Return (x, y) of the center of cell containing provided text 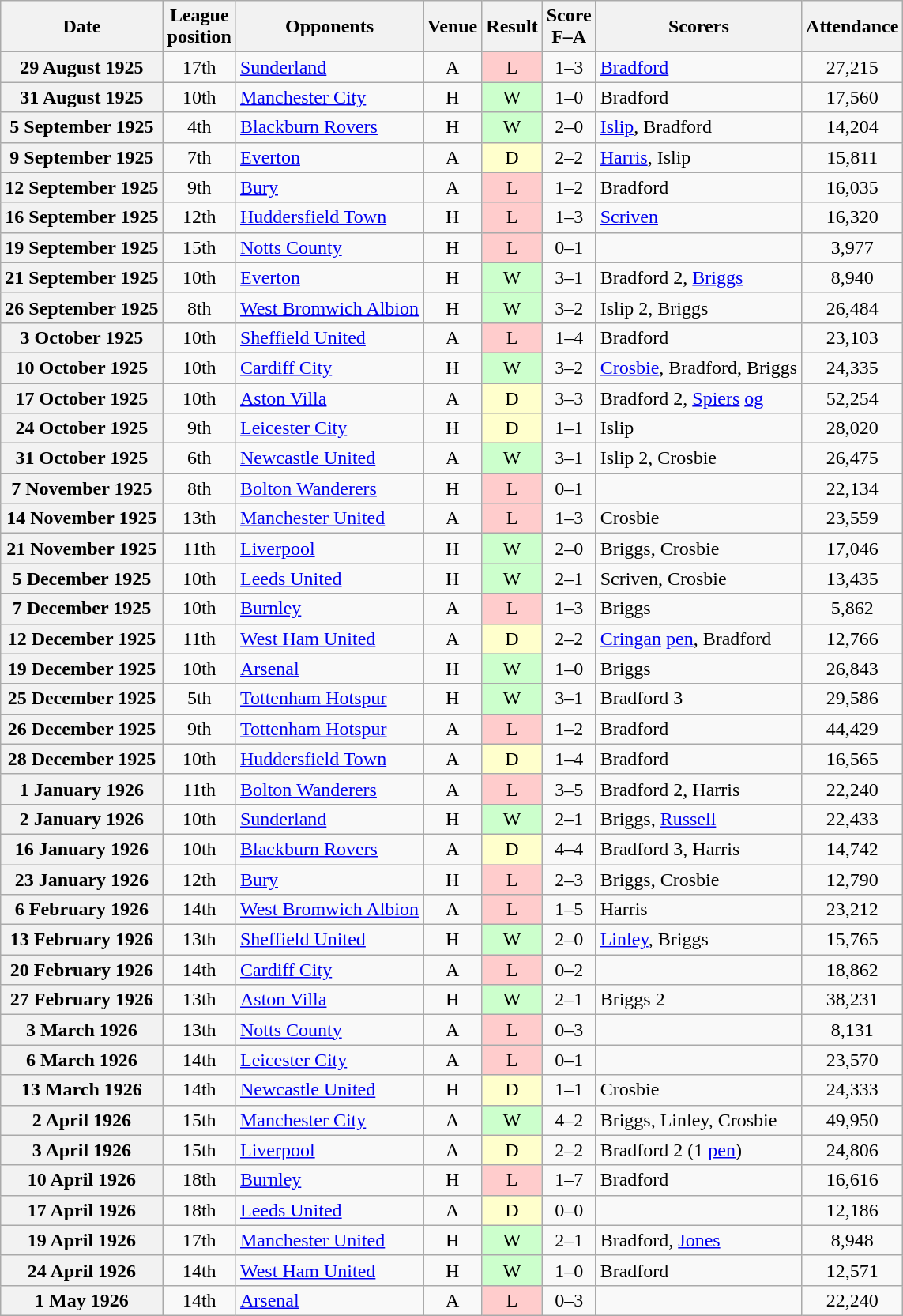
3,977 (852, 247)
8,131 (852, 1030)
4–2 (569, 1120)
10 April 1926 (82, 1180)
Bradford, Jones (698, 1240)
16,616 (852, 1180)
19 April 1926 (82, 1240)
1 May 1926 (82, 1300)
Attendance (852, 27)
3 April 1926 (82, 1150)
2 January 1926 (82, 819)
Date (82, 27)
24,806 (852, 1150)
38,231 (852, 1000)
Bradford 3 (698, 699)
13 March 1926 (82, 1090)
27 February 1926 (82, 1000)
3 March 1926 (82, 1030)
12,766 (852, 639)
Bradford 2 (1 pen) (698, 1150)
21 September 1925 (82, 277)
6 February 1926 (82, 910)
14 November 1925 (82, 518)
29 August 1925 (82, 67)
26,484 (852, 307)
31 October 1925 (82, 458)
5,862 (852, 609)
23,212 (852, 910)
5 December 1925 (82, 579)
10 October 1925 (82, 368)
Harris (698, 910)
4th (199, 127)
9 September 1925 (82, 157)
29,586 (852, 699)
15,765 (852, 940)
4–4 (569, 849)
23,559 (852, 518)
Briggs, Russell (698, 819)
2 April 1926 (82, 1120)
19 September 1925 (82, 247)
Harris, Islip (698, 157)
ScoreF–A (569, 27)
12,571 (852, 1270)
3–5 (569, 789)
17 April 1926 (82, 1210)
28 December 1925 (82, 759)
14,204 (852, 127)
16,565 (852, 759)
6 March 1926 (82, 1060)
24 April 1926 (82, 1270)
Bradford 2, Spiers og (698, 398)
Linley, Briggs (698, 940)
Briggs, Linley, Crosbie (698, 1120)
13 February 1926 (82, 940)
Briggs 2 (698, 1000)
26,843 (852, 669)
Islip 2, Crosbie (698, 458)
Scriven, Crosbie (698, 579)
1–5 (569, 910)
Crosbie, Bradford, Briggs (698, 368)
1 January 1926 (82, 789)
31 August 1925 (82, 97)
22,134 (852, 488)
7 November 1925 (82, 488)
Scriven (698, 217)
Venue (453, 27)
3 October 1925 (82, 337)
Islip, Bradford (698, 127)
25 December 1925 (82, 699)
28,020 (852, 428)
16 September 1925 (82, 217)
Cringan pen, Bradford (698, 639)
24 October 1925 (82, 428)
Scorers (698, 27)
27,215 (852, 67)
22,433 (852, 819)
49,950 (852, 1120)
7th (199, 157)
44,429 (852, 729)
12 September 1925 (82, 187)
3–3 (569, 398)
2–3 (569, 880)
12,186 (852, 1210)
24,335 (852, 368)
14,742 (852, 849)
Result (512, 27)
7 December 1925 (82, 609)
Islip 2, Briggs (698, 307)
1–7 (569, 1180)
26 September 1925 (82, 307)
24,333 (852, 1090)
6th (199, 458)
Bradford 2, Briggs (698, 277)
5 September 1925 (82, 127)
12,790 (852, 880)
52,254 (852, 398)
16 January 1926 (82, 849)
26 December 1925 (82, 729)
16,320 (852, 217)
13,435 (852, 579)
8,948 (852, 1240)
8,940 (852, 277)
Islip (698, 428)
5th (199, 699)
12 December 1925 (82, 639)
17,046 (852, 549)
Leagueposition (199, 27)
0–0 (569, 1210)
0–2 (569, 970)
26,475 (852, 458)
20 February 1926 (82, 970)
18,862 (852, 970)
21 November 1925 (82, 549)
15,811 (852, 157)
19 December 1925 (82, 669)
17 October 1925 (82, 398)
23 January 1926 (82, 880)
23,570 (852, 1060)
Bradford 2, Harris (698, 789)
23,103 (852, 337)
16,035 (852, 187)
Opponents (329, 27)
17,560 (852, 97)
Bradford 3, Harris (698, 849)
